Scan for the cell matching the given text and deliver its (X, Y) coordinate at center. 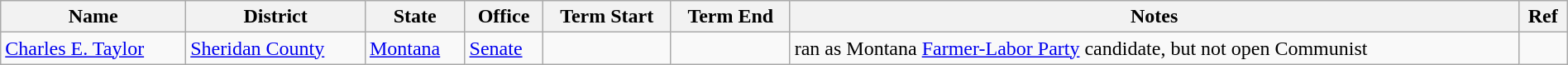
Term End (730, 17)
Office (504, 17)
District (276, 17)
State (415, 17)
Ref (1543, 17)
Notes (1154, 17)
Montana (415, 48)
Sheridan County (276, 48)
Charles E. Taylor (93, 48)
ran as Montana Farmer-Labor Party candidate, but not open Communist (1154, 48)
Senate (504, 48)
Name (93, 17)
Term Start (607, 17)
